Extract the (x, y) coordinate from the center of the cell holding the provided text.  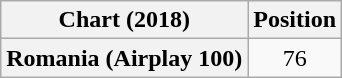
Romania (Airplay 100) (124, 58)
76 (295, 58)
Position (295, 20)
Chart (2018) (124, 20)
